Pinpoint the cell where the given text exists, returning its (x, y) midpoint coordinate. 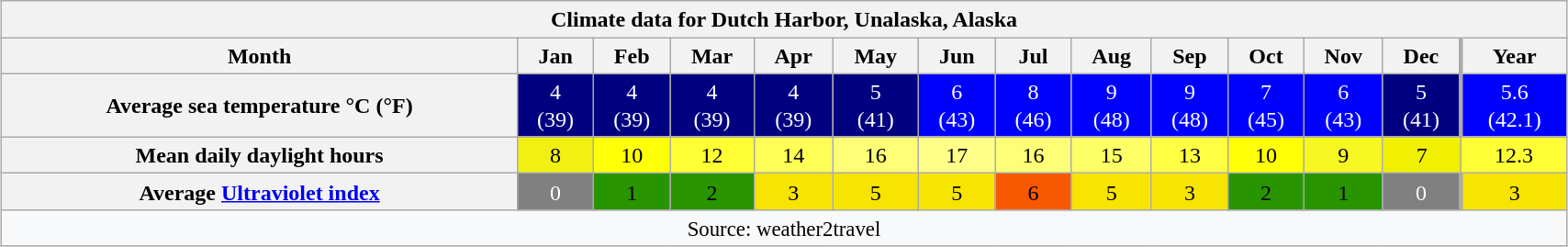
17 (957, 155)
Year (1513, 56)
8(46) (1034, 105)
15 (1111, 155)
Dec (1422, 56)
Sep (1190, 56)
Oct (1265, 56)
Climate data for Dutch Harbor, Unalaska, Alaska (784, 19)
6 (1034, 192)
Aug (1111, 56)
Mean daily daylight hours (260, 155)
Jan (556, 56)
5.6(42.1) (1513, 105)
Mar (712, 56)
12 (712, 155)
14 (793, 155)
Average Ultraviolet index (260, 192)
7 (1422, 155)
Feb (632, 56)
13 (1190, 155)
8 (556, 155)
Source: weather2travel (784, 228)
May (876, 56)
Month (260, 56)
9 (1344, 155)
Jul (1034, 56)
12.3 (1513, 155)
Apr (793, 56)
Nov (1344, 56)
Average sea temperature °C (°F) (260, 105)
7(45) (1265, 105)
Jun (957, 56)
